Pinpoint the cell where the given text exists, returning its (x, y) midpoint coordinate. 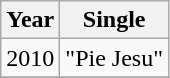
Single (114, 20)
Year (30, 20)
2010 (30, 58)
"Pie Jesu" (114, 58)
